Scan for the cell matching the given text and deliver its (X, Y) coordinate at center. 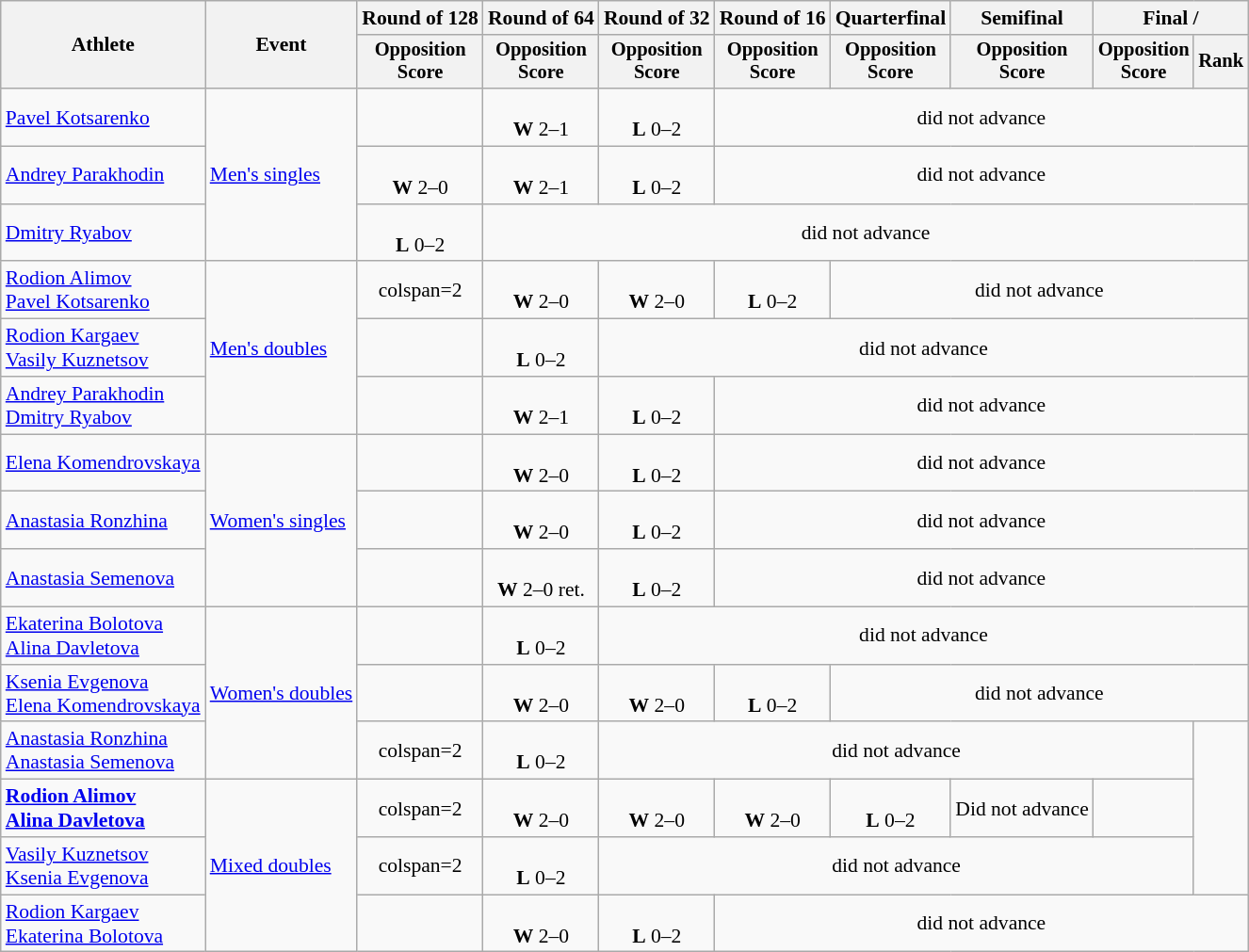
Semifinal (1022, 18)
Ksenia EvgenovaElena Komendrovskaya (104, 693)
Event (282, 45)
Round of 64 (541, 18)
Anastasia Semenova (104, 578)
Women's singles (282, 520)
Round of 16 (772, 18)
Andrey Parakhodin (104, 175)
Men's doubles (282, 348)
Anastasia RonzhinaAnastasia Semenova (104, 751)
W 2–0 ret. (541, 578)
Women's doubles (282, 693)
Round of 32 (657, 18)
Quarterfinal (891, 18)
Vasily KuznetsovKsenia Evgenova (104, 866)
Rank (1221, 62)
Ekaterina BolotovaAlina Davletova (104, 637)
Dmitry Ryabov (104, 234)
Did not advance (1022, 808)
Rodion KargaevEkaterina Bolotova (104, 923)
Rodion AlimovAlina Davletova (104, 808)
Men's singles (282, 175)
Anastasia Ronzhina (104, 520)
Mixed doubles (282, 866)
Elena Komendrovskaya (104, 463)
Round of 128 (420, 18)
Rodion AlimovPavel Kotsarenko (104, 290)
Final / (1171, 18)
Andrey ParakhodinDmitry Ryabov (104, 405)
Pavel Kotsarenko (104, 117)
Rodion KargaevVasily Kuznetsov (104, 348)
Athlete (104, 45)
